Detect which cell encompasses the target text, then output its (X, Y) center coordinate. 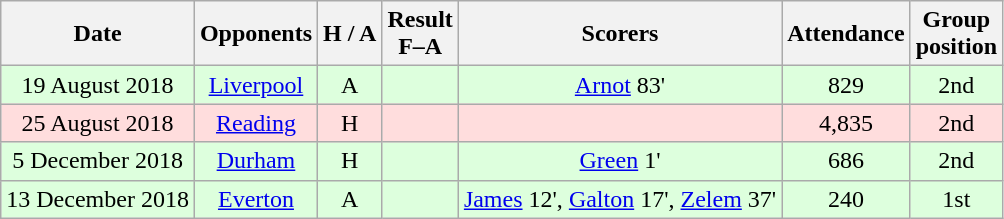
25 August 2018 (98, 123)
ResultF–A (420, 34)
5 December 2018 (98, 161)
1st (956, 199)
13 December 2018 (98, 199)
Arnot 83' (620, 85)
Durham (256, 161)
Liverpool (256, 85)
240 (846, 199)
686 (846, 161)
829 (846, 85)
James 12', Galton 17', Zelem 37' (620, 199)
Reading (256, 123)
H / A (350, 34)
Everton (256, 199)
Attendance (846, 34)
Green 1' (620, 161)
Groupposition (956, 34)
19 August 2018 (98, 85)
Opponents (256, 34)
Scorers (620, 34)
Date (98, 34)
4,835 (846, 123)
